Scan for the cell matching the given text and deliver its [x, y] coordinate at center. 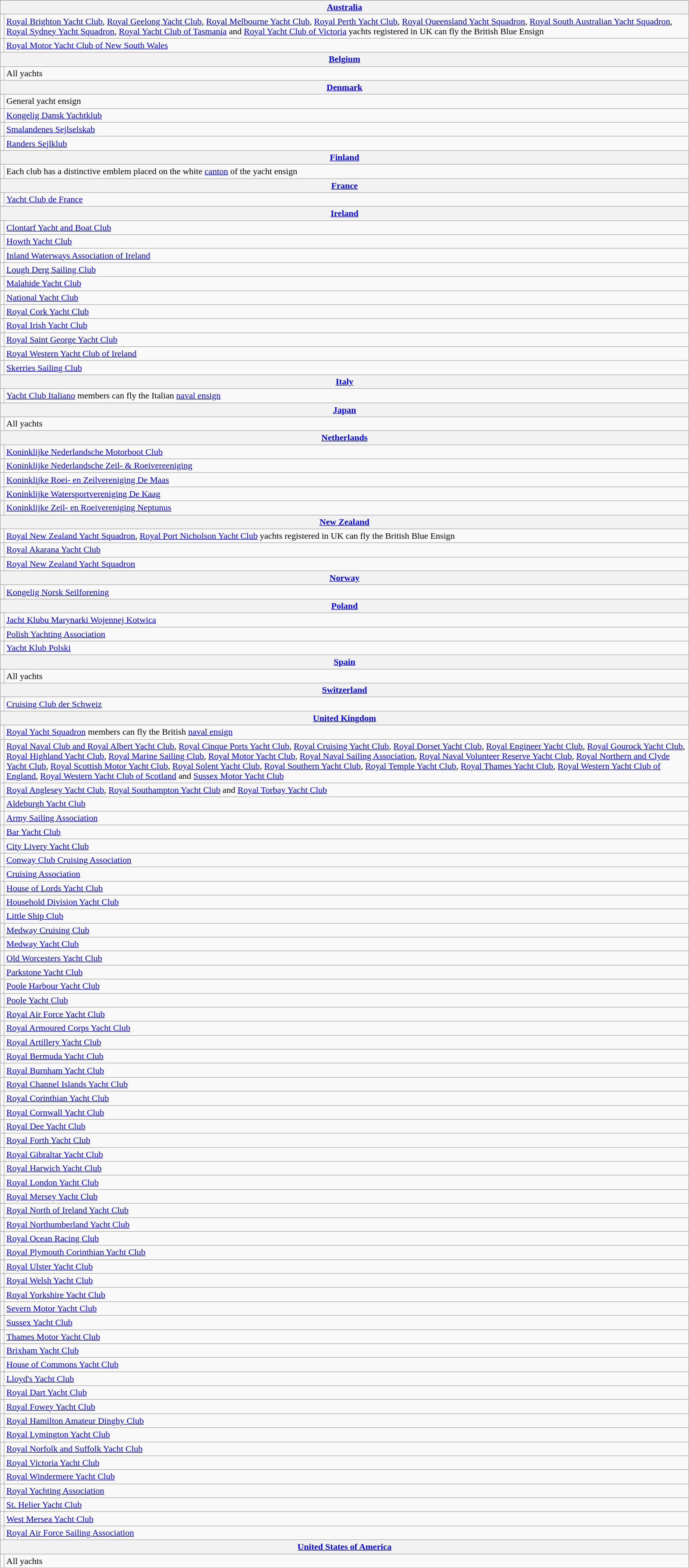
Each club has a distinctive emblem placed on the white canton of the yacht ensign [347, 171]
Royal Anglesey Yacht Club, Royal Southampton Yacht Club and Royal Torbay Yacht Club [347, 790]
Lloyd's Yacht Club [347, 1379]
House of Commons Yacht Club [347, 1365]
United States of America [344, 1547]
Royal Saint George Yacht Club [347, 340]
Inland Waterways Association of Ireland [347, 256]
Finland [344, 157]
Koninklijke Nederlandsche Motorboot Club [347, 452]
Royal Cork Yacht Club [347, 312]
Koninklijke Nederlandsche Zeil- & Roeivereeniging [347, 466]
Randers Sejlklub [347, 143]
Clontarf Yacht and Boat Club [347, 228]
United Kingdom [344, 718]
Royal Channel Islands Yacht Club [347, 1084]
Denmark [344, 87]
Poole Yacht Club [347, 1000]
Yacht Club Italiano members can fly the Italian naval ensign [347, 395]
City Livery Yacht Club [347, 846]
Medway Yacht Club [347, 944]
Howth Yacht Club [347, 242]
Army Sailing Association [347, 818]
Royal Irish Yacht Club [347, 326]
Royal Forth Yacht Club [347, 1140]
Royal Gibraltar Yacht Club [347, 1154]
Royal New Zealand Yacht Squadron, Royal Port Nicholson Yacht Club yachts registered in UK can fly the British Blue Ensign [347, 536]
Kongelig Dansk Yachtklub [347, 115]
Medway Cruising Club [347, 930]
Poland [344, 606]
Sussex Yacht Club [347, 1322]
Royal Bermuda Yacht Club [347, 1056]
Switzerland [344, 690]
Cruising Association [347, 874]
Cruising Club der Schweiz [347, 704]
Royal Dart Yacht Club [347, 1393]
General yacht ensign [347, 101]
Royal Yacht Squadron members can fly the British naval ensign [347, 732]
Royal Corinthian Yacht Club [347, 1098]
Royal North of Ireland Yacht Club [347, 1210]
Yacht Club de France [347, 200]
Royal Lymington Yacht Club [347, 1435]
Royal Dee Yacht Club [347, 1126]
Norway [344, 578]
Spain [344, 662]
Yacht Klub Polski [347, 648]
Bar Yacht Club [347, 832]
Koninklijke Watersportvereniging De Kaag [347, 494]
Royal Akarana Yacht Club [347, 550]
New Zealand [344, 522]
Conway Club Cruising Association [347, 860]
Royal Western Yacht Club of Ireland [347, 354]
Thames Motor Yacht Club [347, 1336]
Little Ship Club [347, 916]
Royal Harwich Yacht Club [347, 1168]
Royal Motor Yacht Club of New South Wales [347, 45]
Polish Yachting Association [347, 634]
Royal Northumberland Yacht Club [347, 1224]
Severn Motor Yacht Club [347, 1308]
Netherlands [344, 438]
Royal Ulster Yacht Club [347, 1266]
Australia [344, 7]
Royal Norfolk and Suffolk Yacht Club [347, 1449]
Royal New Zealand Yacht Squadron [347, 564]
Lough Derg Sailing Club [347, 270]
Royal Ocean Racing Club [347, 1238]
Royal Yachting Association [347, 1491]
Royal Mersey Yacht Club [347, 1196]
France [344, 185]
Royal Burnham Yacht Club [347, 1070]
Smalandenes Sejlselskab [347, 129]
Poole Harbour Yacht Club [347, 986]
Royal Cornwall Yacht Club [347, 1112]
Royal London Yacht Club [347, 1182]
Royal Armoured Corps Yacht Club [347, 1028]
Household Division Yacht Club [347, 902]
Royal Victoria Yacht Club [347, 1463]
Royal Air Force Yacht Club [347, 1014]
Royal Air Force Sailing Association [347, 1533]
Parkstone Yacht Club [347, 972]
Japan [344, 410]
Malahide Yacht Club [347, 284]
Jacht Klubu Marynarki Wojennej Kotwica [347, 620]
Royal Plymouth Corinthian Yacht Club [347, 1252]
Royal Fowey Yacht Club [347, 1407]
Aldeburgh Yacht Club [347, 804]
Skerries Sailing Club [347, 368]
National Yacht Club [347, 298]
Royal Windermere Yacht Club [347, 1477]
West Mersea Yacht Club [347, 1519]
St. Helier Yacht Club [347, 1505]
Koninklijke Zeil- en Roeivereniging Neptunus [347, 508]
Ireland [344, 214]
Brixham Yacht Club [347, 1351]
Royal Hamilton Amateur Dinghy Club [347, 1421]
Kongelig Norsk Seilforening [347, 592]
Royal Artillery Yacht Club [347, 1042]
Old Worcesters Yacht Club [347, 958]
Royal Welsh Yacht Club [347, 1280]
Italy [344, 382]
House of Lords Yacht Club [347, 888]
Koninklijke Roei- en Zeilvereniging De Maas [347, 480]
Royal Yorkshire Yacht Club [347, 1294]
Belgium [344, 59]
